Scan for the cell matching the given text and deliver its [X, Y] coordinate at center. 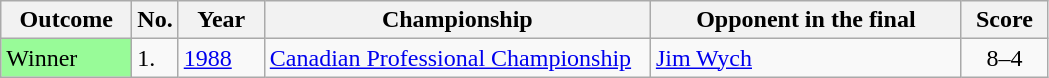
Canadian Professional Championship [457, 58]
Score [1004, 20]
Winner [66, 58]
Opponent in the final [806, 20]
Jim Wych [806, 58]
8–4 [1004, 58]
No. [155, 20]
Year [221, 20]
1988 [221, 58]
Championship [457, 20]
Outcome [66, 20]
1. [155, 58]
